Return (x, y) of the center of cell containing provided text 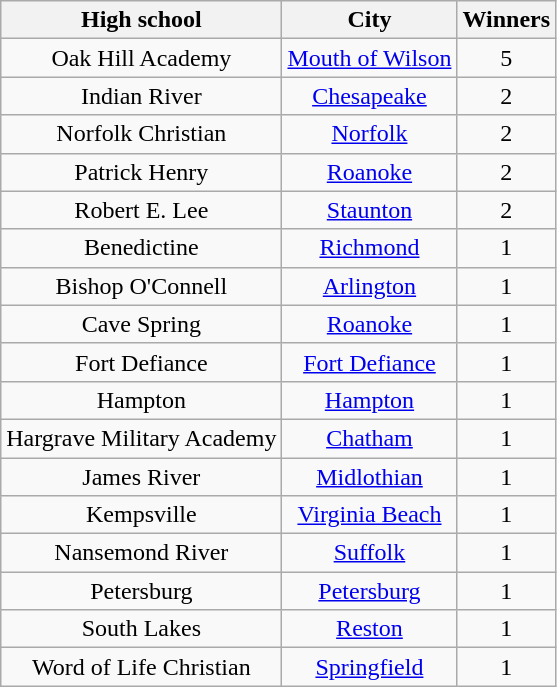
Suffolk (370, 553)
Staunton (370, 210)
James River (142, 477)
Indian River (142, 96)
Word of Life Christian (142, 667)
South Lakes (142, 629)
Norfolk Christian (142, 134)
Chatham (370, 438)
Midlothian (370, 477)
Hargrave Military Academy (142, 438)
Benedictine (142, 248)
City (370, 20)
Cave Spring (142, 324)
Oak Hill Academy (142, 58)
Virginia Beach (370, 515)
High school (142, 20)
Kempsville (142, 515)
Reston (370, 629)
Robert E. Lee (142, 210)
Norfolk (370, 134)
Mouth of Wilson (370, 58)
Arlington (370, 286)
Chesapeake (370, 96)
5 (506, 58)
Springfield (370, 667)
Winners (506, 20)
Nansemond River (142, 553)
Patrick Henry (142, 172)
Bishop O'Connell (142, 286)
Richmond (370, 248)
